Pinpoint the cell where the given text exists, returning its (X, Y) midpoint coordinate. 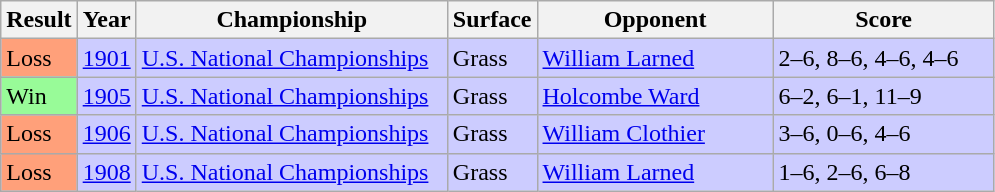
Surface (492, 20)
1905 (106, 96)
Championship (292, 20)
1–6, 2–6, 6–8 (884, 172)
1906 (106, 134)
2–6, 8–6, 4–6, 4–6 (884, 58)
3–6, 0–6, 4–6 (884, 134)
Win (39, 96)
Year (106, 20)
1908 (106, 172)
1901 (106, 58)
Score (884, 20)
Holcombe Ward (655, 96)
William Clothier (655, 134)
Result (39, 20)
Opponent (655, 20)
6–2, 6–1, 11–9 (884, 96)
